Return the (X, Y) coordinate for the center point of the cell that contains the specified text.  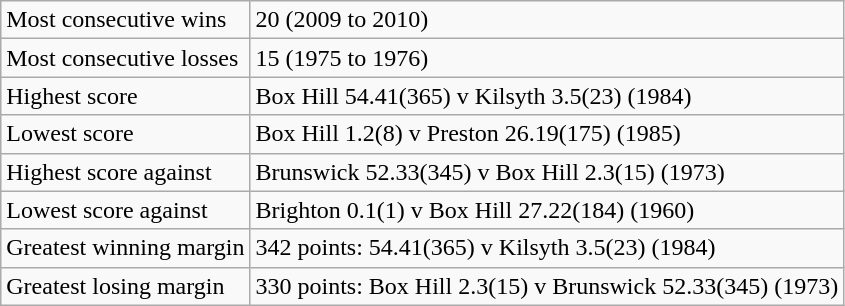
Box Hill 54.41(365) v Kilsyth 3.5(23) (1984) (547, 96)
Greatest winning margin (126, 248)
Greatest losing margin (126, 286)
Most consecutive wins (126, 20)
Lowest score (126, 134)
330 points: Box Hill 2.3(15) v Brunswick 52.33(345) (1973) (547, 286)
Highest score against (126, 172)
Lowest score against (126, 210)
20 (2009 to 2010) (547, 20)
Brighton 0.1(1) v Box Hill 27.22(184) (1960) (547, 210)
342 points: 54.41(365) v Kilsyth 3.5(23) (1984) (547, 248)
Brunswick 52.33(345) v Box Hill 2.3(15) (1973) (547, 172)
Box Hill 1.2(8) v Preston 26.19(175) (1985) (547, 134)
Most consecutive losses (126, 58)
15 (1975 to 1976) (547, 58)
Highest score (126, 96)
